Return the [x, y] coordinate for the center point of the cell that contains the specified text.  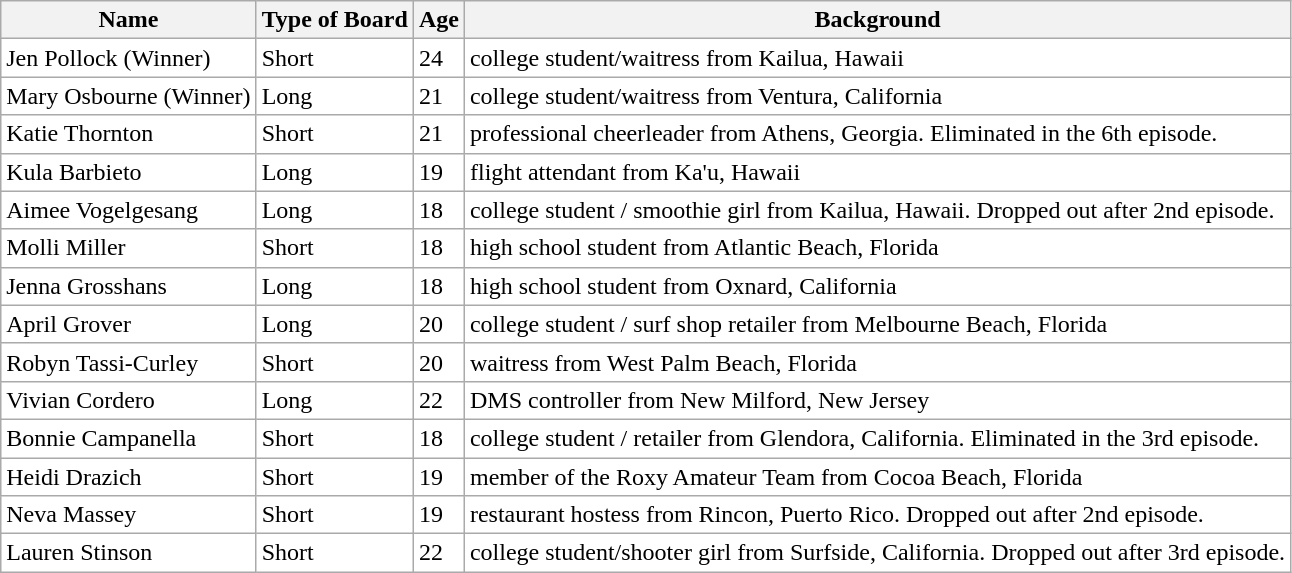
college student/waitress from Kailua, Hawaii [877, 58]
high school student from Oxnard, California [877, 286]
Kula Barbieto [128, 172]
Jen Pollock (Winner) [128, 58]
college student / retailer from Glendora, California. Eliminated in the 3rd episode. [877, 438]
Type of Board [334, 20]
Background [877, 20]
DMS controller from New Milford, New Jersey [877, 400]
college student/shooter girl from Surfside, California. Dropped out after 3rd episode. [877, 553]
Mary Osbourne (Winner) [128, 96]
Vivian Cordero [128, 400]
professional cheerleader from Athens, Georgia. Eliminated in the 6th episode. [877, 134]
24 [438, 58]
college student / smoothie girl from Kailua, Hawaii. Dropped out after 2nd episode. [877, 210]
college student / surf shop retailer from Melbourne Beach, Florida [877, 324]
Jenna Grosshans [128, 286]
waitress from West Palm Beach, Florida [877, 362]
Heidi Drazich [128, 477]
flight attendant from Ka'u, Hawaii [877, 172]
Bonnie Campanella [128, 438]
Aimee Vogelgesang [128, 210]
April Grover [128, 324]
Molli Miller [128, 248]
member of the Roxy Amateur Team from Cocoa Beach, Florida [877, 477]
restaurant hostess from Rincon, Puerto Rico. Dropped out after 2nd episode. [877, 515]
Neva Massey [128, 515]
Robyn Tassi-Curley [128, 362]
Katie Thornton [128, 134]
high school student from Atlantic Beach, Florida [877, 248]
Lauren Stinson [128, 553]
Age [438, 20]
college student/waitress from Ventura, California [877, 96]
Name [128, 20]
